Detect which cell encompasses the target text, then output its [x, y] center coordinate. 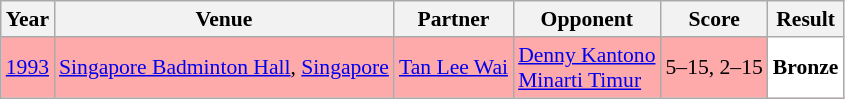
Bronze [806, 68]
Result [806, 19]
Opponent [586, 19]
Partner [454, 19]
Denny Kantono Minarti Timur [586, 68]
5–15, 2–15 [714, 68]
Tan Lee Wai [454, 68]
Score [714, 19]
1993 [28, 68]
Venue [224, 19]
Singapore Badminton Hall, Singapore [224, 68]
Year [28, 19]
